Detect which cell encompasses the target text, then output its [x, y] center coordinate. 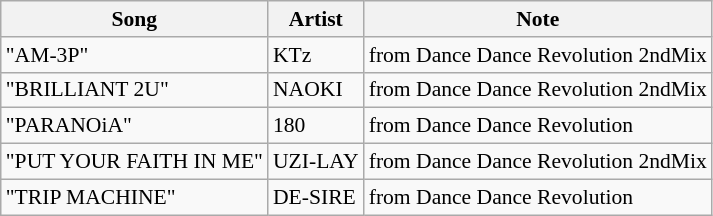
DE-SIRE [316, 197]
NAOKI [316, 90]
180 [316, 126]
Song [134, 19]
"PUT YOUR FAITH IN ME" [134, 162]
"BRILLIANT 2U" [134, 90]
KTz [316, 55]
UZI-LAY [316, 162]
Artist [316, 19]
Note [538, 19]
"AM-3P" [134, 55]
"TRIP MACHINE" [134, 197]
"PARANOiA" [134, 126]
